Pinpoint the cell where the given text exists, returning its (x, y) midpoint coordinate. 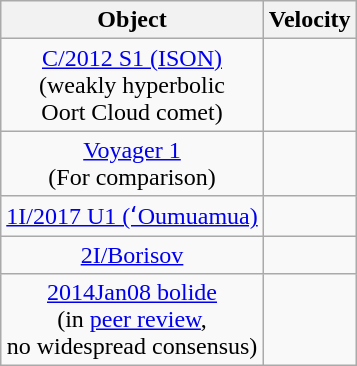
2I/Borisov (132, 255)
1I/2017 U1 (ʻOumuamua) (132, 216)
Object (132, 20)
C/2012 S1 (ISON)(weakly hyperbolicOort Cloud comet) (132, 85)
Velocity (310, 20)
2014Jan08 bolide(in peer review, no widespread consensus) (132, 320)
Voyager 1(For comparison) (132, 164)
